For the text-containing cell, return its midpoint in (x, y) coordinate format. 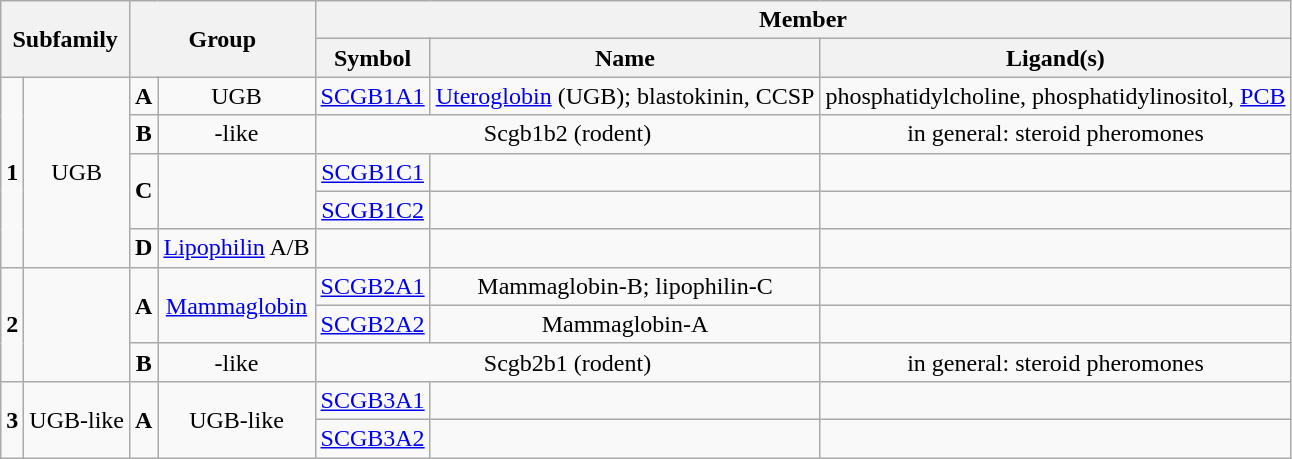
Ligand(s) (1056, 58)
SCGB2A1 (372, 286)
Symbol (372, 58)
Mammaglobin (236, 305)
2 (12, 324)
D (144, 248)
1 (12, 172)
SCGB1A1 (372, 96)
SCGB1C1 (372, 172)
Uteroglobin (UGB); blastokinin, CCSP (625, 96)
Group (223, 39)
phosphatidylcholine, phosphatidylinositol, PCB (1056, 96)
Mammaglobin-A (625, 324)
3 (12, 419)
C (144, 191)
SCGB3A2 (372, 438)
SCGB3A1 (372, 400)
Scgb1b2 (rodent) (568, 134)
Subfamily (66, 39)
Scgb2b1 (rodent) (568, 362)
Name (625, 58)
Member (803, 20)
Lipophilin A/B (236, 248)
Mammaglobin-B; lipophilin-C (625, 286)
SCGB1C2 (372, 210)
SCGB2A2 (372, 324)
